Extract the (X, Y) coordinate from the center of the cell holding the provided text.  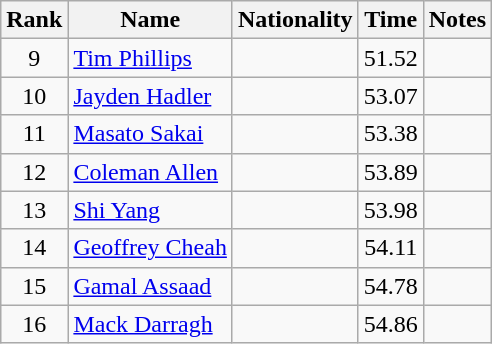
Nationality (295, 20)
53.98 (390, 210)
Notes (457, 20)
Rank (34, 20)
54.86 (390, 324)
11 (34, 134)
53.07 (390, 96)
9 (34, 58)
13 (34, 210)
12 (34, 172)
54.11 (390, 248)
10 (34, 96)
53.38 (390, 134)
16 (34, 324)
Tim Phillips (150, 58)
Time (390, 20)
Shi Yang (150, 210)
Coleman Allen (150, 172)
14 (34, 248)
Name (150, 20)
15 (34, 286)
Jayden Hadler (150, 96)
Mack Darragh (150, 324)
Gamal Assaad (150, 286)
Masato Sakai (150, 134)
53.89 (390, 172)
54.78 (390, 286)
51.52 (390, 58)
Geoffrey Cheah (150, 248)
